Output the [x, y] coordinate of the center of the cell containing the given text.  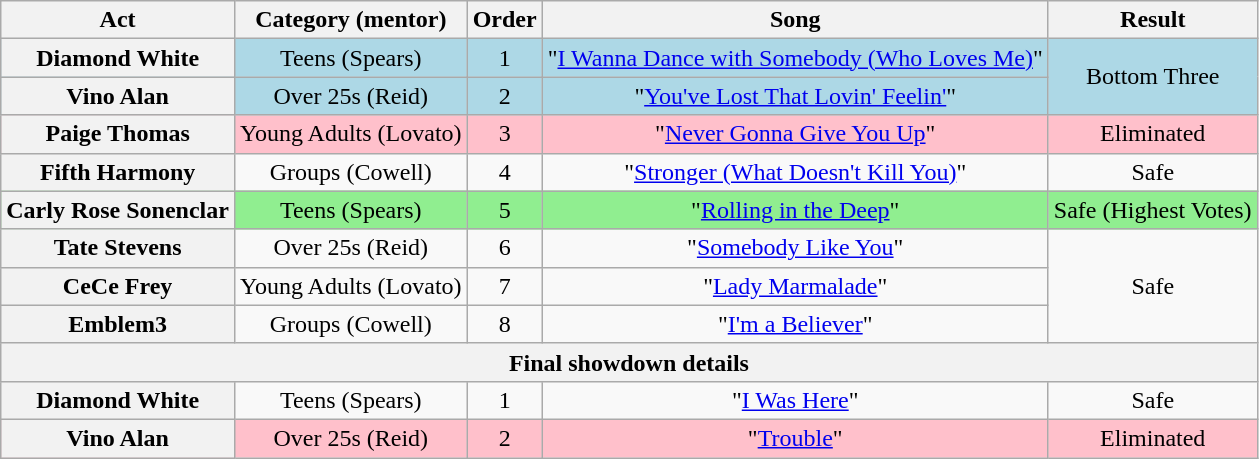
Song [795, 20]
"I Wanna Dance with Somebody (Who Loves Me)" [795, 58]
"Never Gonna Give You Up" [795, 134]
Category (mentor) [350, 20]
"Rolling in the Deep" [795, 210]
"Trouble" [795, 438]
"I Was Here" [795, 400]
3 [504, 134]
Safe (Highest Votes) [1152, 210]
Bottom Three [1152, 77]
Result [1152, 20]
"Somebody Like You" [795, 248]
"Lady Marmalade" [795, 286]
"I'm a Believer" [795, 324]
6 [504, 248]
Paige Thomas [118, 134]
8 [504, 324]
Order [504, 20]
5 [504, 210]
"Stronger (What Doesn't Kill You)" [795, 172]
CeCe Frey [118, 286]
Emblem3 [118, 324]
Final showdown details [629, 362]
Carly Rose Sonenclar [118, 210]
Act [118, 20]
Tate Stevens [118, 248]
Fifth Harmony [118, 172]
4 [504, 172]
7 [504, 286]
"You've Lost That Lovin' Feelin'" [795, 96]
